From the cell containing the given text, extract its center point as (x, y) coordinate. 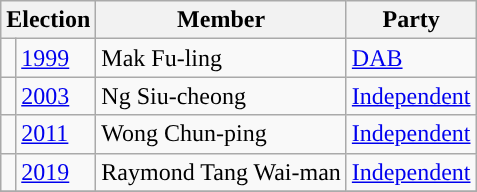
Raymond Tang Wai-man (222, 172)
Ng Siu-cheong (222, 96)
Election (48, 20)
1999 (56, 58)
Party (411, 20)
Mak Fu-ling (222, 58)
2003 (56, 96)
DAB (411, 58)
Member (222, 20)
2019 (56, 172)
2011 (56, 134)
Wong Chun-ping (222, 134)
